Extract the [X, Y] coordinate from the center of the cell holding the provided text.  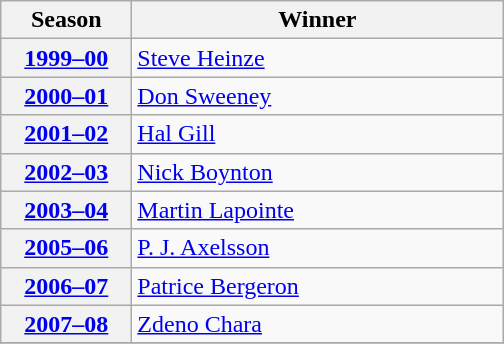
P. J. Axelsson [318, 248]
2003–04 [66, 210]
Zdeno Chara [318, 324]
Don Sweeney [318, 96]
Season [66, 20]
Winner [318, 20]
2005–06 [66, 248]
Steve Heinze [318, 58]
2006–07 [66, 286]
1999–00 [66, 58]
Patrice Bergeron [318, 286]
Martin Lapointe [318, 210]
2002–03 [66, 172]
2000–01 [66, 96]
2001–02 [66, 134]
Hal Gill [318, 134]
Nick Boynton [318, 172]
2007–08 [66, 324]
